Determine the (X, Y) coordinate at the center of the cell enclosing the given text.  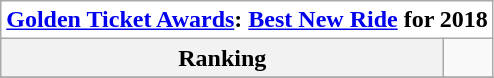
Golden Ticket Awards: Best New Ride for 2018 (248, 20)
Ranking (222, 58)
